Output the [X, Y] coordinate of the center of the cell containing the given text.  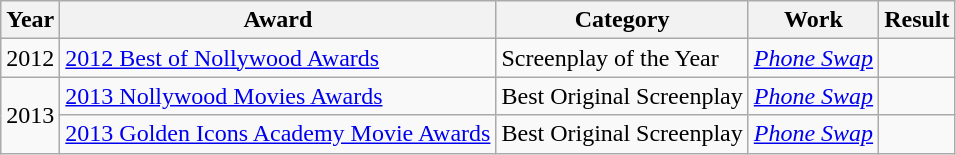
2013 [30, 115]
Year [30, 20]
Award [278, 20]
2013 Golden Icons Academy Movie Awards [278, 134]
2012 Best of Nollywood Awards [278, 58]
Result [917, 20]
2013 Nollywood Movies Awards [278, 96]
Category [622, 20]
2012 [30, 58]
Work [813, 20]
Screenplay of the Year [622, 58]
